For the text-containing cell, return its midpoint in (x, y) coordinate format. 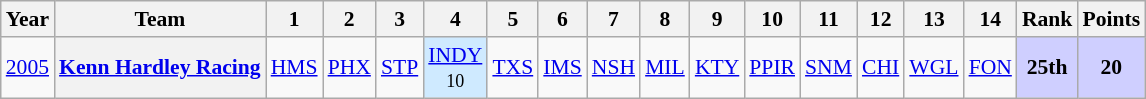
2 (350, 19)
9 (717, 19)
25th (1048, 68)
2005 (28, 68)
IMS (562, 68)
PPIR (772, 68)
KTY (717, 68)
11 (828, 19)
4 (455, 19)
Kenn Hardley Racing (160, 68)
Points (1111, 19)
MIL (665, 68)
13 (934, 19)
8 (665, 19)
14 (990, 19)
HMS (294, 68)
10 (772, 19)
1 (294, 19)
Year (28, 19)
WGL (934, 68)
CHI (880, 68)
7 (614, 19)
3 (400, 19)
Team (160, 19)
STP (400, 68)
20 (1111, 68)
INDY10 (455, 68)
12 (880, 19)
Rank (1048, 19)
6 (562, 19)
TXS (512, 68)
FON (990, 68)
5 (512, 19)
PHX (350, 68)
SNM (828, 68)
NSH (614, 68)
